Extract the [x, y] coordinate from the center of the cell holding the provided text.  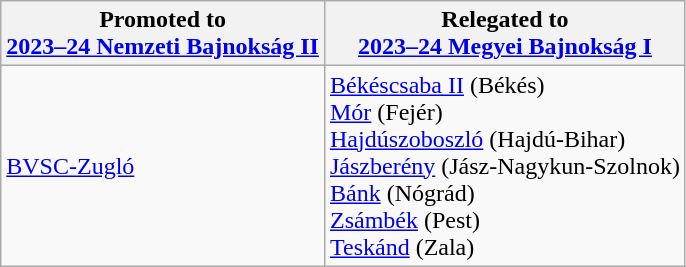
Promoted to2023–24 Nemzeti Bajnokság II [163, 34]
BVSC-Zugló [163, 166]
Relegated to2023–24 Megyei Bajnokság I [504, 34]
Békéscsaba II (Békés) Mór (Fejér) Hajdúszoboszló (Hajdú-Bihar) Jászberény (Jász-Nagykun-Szolnok) Bánk (Nógrád) Zsámbék (Pest) Teskánd (Zala) [504, 166]
